For the text-containing cell, return its midpoint in (x, y) coordinate format. 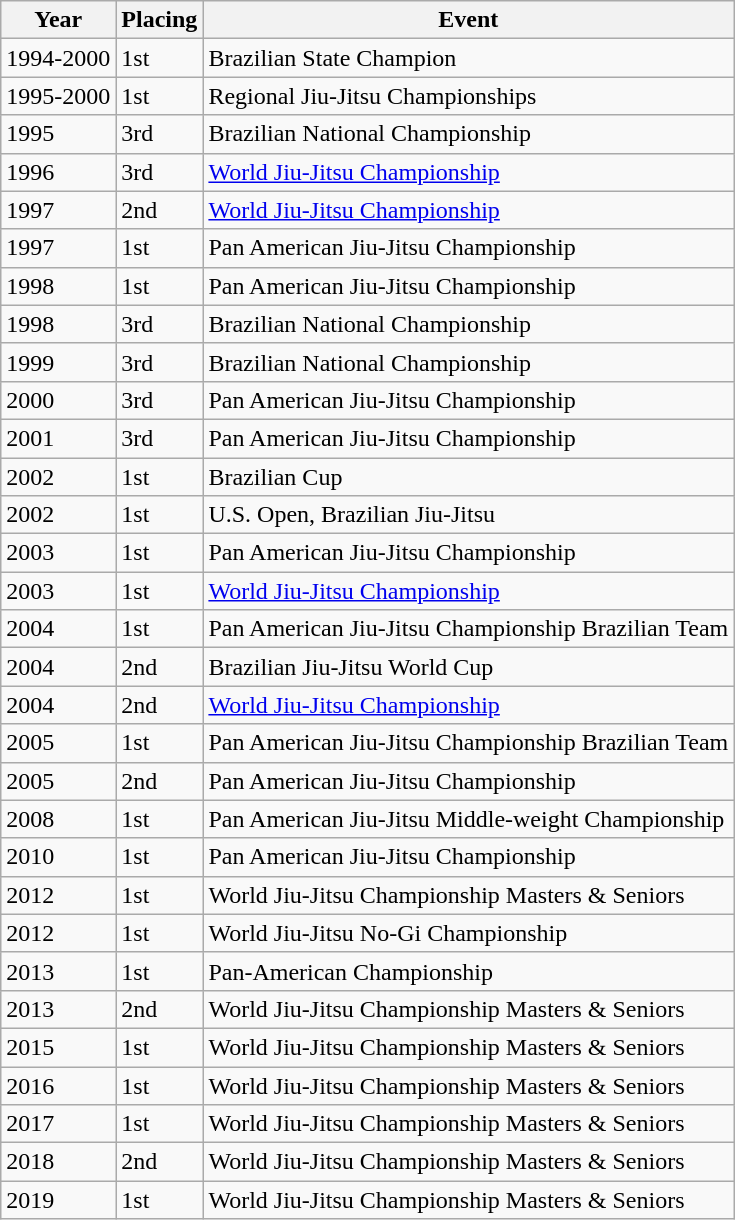
2016 (58, 1085)
2017 (58, 1124)
2001 (58, 438)
2015 (58, 1047)
1995-2000 (58, 96)
2019 (58, 1200)
Pan American Jiu-Jitsu Middle-weight Championship (468, 819)
1994-2000 (58, 58)
Event (468, 20)
1995 (58, 134)
2018 (58, 1162)
U.S. Open, Brazilian Jiu-Jitsu (468, 515)
Pan-American Championship (468, 971)
2010 (58, 857)
Brazilian Cup (468, 477)
1999 (58, 362)
Placing (160, 20)
Brazilian State Champion (468, 58)
2000 (58, 400)
2008 (58, 819)
Brazilian Jiu-Jitsu World Cup (468, 667)
Regional Jiu-Jitsu Championships (468, 96)
World Jiu-Jitsu No-Gi Championship (468, 933)
1996 (58, 172)
Year (58, 20)
